Identify which cell holds the provided text, then report its (X, Y) central coordinate. 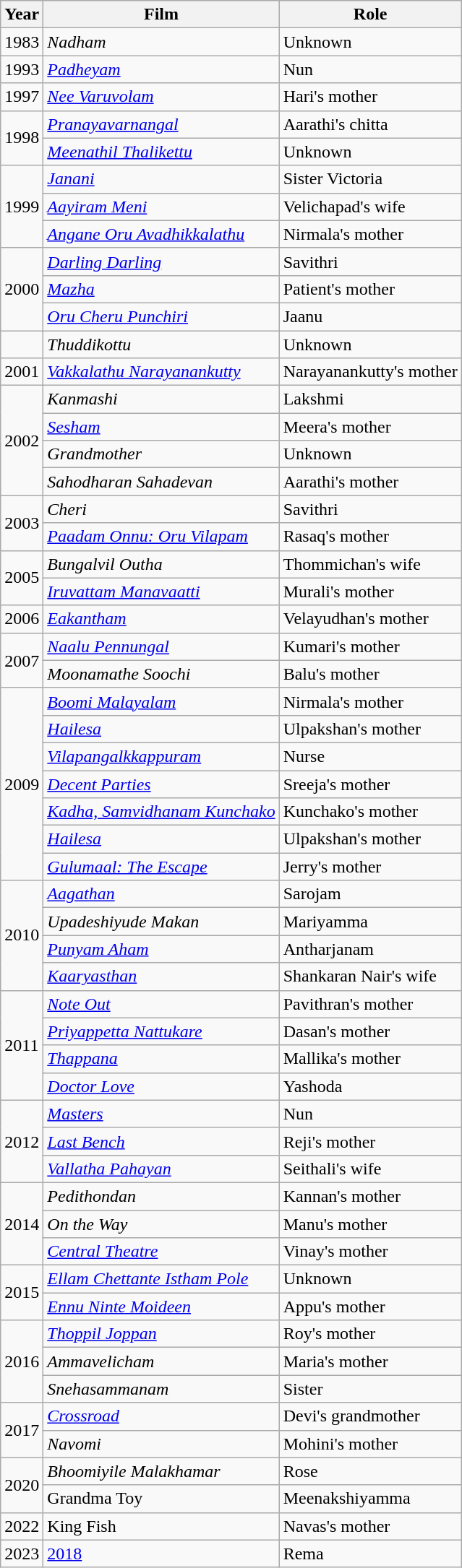
2007 (22, 660)
2020 (22, 1485)
Janani (161, 179)
Year (22, 14)
Seithali's wife (370, 1169)
Meera's mother (370, 427)
Sister (370, 1389)
Ellam Chettante Istham Pole (161, 1279)
Snehasammanam (161, 1389)
Thappana (161, 1059)
2014 (22, 1223)
Sister Victoria (370, 179)
Kumari's mother (370, 646)
Vallatha Pahayan (161, 1169)
Narayanankutty's mother (370, 372)
Eakantham (161, 619)
Jerry's mother (370, 867)
Navas's mother (370, 1526)
Navomi (161, 1444)
Ammavelicham (161, 1361)
Devi's grandmother (370, 1416)
Last Bench (161, 1141)
Rasaq's mother (370, 537)
Sarojam (370, 894)
Ennu Ninte Moideen (161, 1307)
Aagathan (161, 894)
Reji's mother (370, 1141)
Lakshmi (370, 399)
Patient's mother (370, 289)
Kunchako's mother (370, 812)
Oru Cheru Punchiri (161, 316)
Rose (370, 1471)
Sahodharan Sahadevan (161, 482)
2017 (22, 1430)
Doctor Love (161, 1086)
Murali's mother (370, 592)
Pavithran's mother (370, 1004)
Sreeja's mother (370, 784)
Masters (161, 1114)
Mohini's mother (370, 1444)
Nurse (370, 756)
Punyam Aham (161, 949)
Jaanu (370, 316)
Iruvattam Manavaatti (161, 592)
Darling Darling (161, 261)
Mariyamma (370, 922)
2016 (22, 1361)
2023 (22, 1554)
Velichapad's wife (370, 207)
2002 (22, 441)
Thoppil Joppan (161, 1334)
Role (370, 14)
Gulumaal: The Escape (161, 867)
Nee Varuvolam (161, 97)
Aayiram Meni (161, 207)
Maria's mother (370, 1361)
Central Theatre (161, 1252)
1999 (22, 207)
Angane Oru Avadhikkalathu (161, 234)
2018 (161, 1554)
Moonamathe Soochi (161, 674)
Decent Parties (161, 784)
2011 (22, 1045)
2022 (22, 1526)
Kannan's mother (370, 1196)
Antharjanam (370, 949)
2009 (22, 784)
Paadam Onnu: Oru Vilapam (161, 537)
2006 (22, 619)
Mazha (161, 289)
Cheri (161, 509)
Nadham (161, 42)
2015 (22, 1293)
2012 (22, 1141)
Bhoomiyile Malakhamar (161, 1471)
Naalu Pennungal (161, 646)
Vinay's mother (370, 1252)
Mallika's mother (370, 1059)
Boomi Malayalam (161, 701)
Roy's mother (370, 1334)
Velayudhan's mother (370, 619)
Vakkalathu Narayanankutty (161, 372)
2001 (22, 372)
Thuddikottu (161, 345)
2003 (22, 523)
Thommichan's wife (370, 564)
Kaaryasthan (161, 976)
Appu's mother (370, 1307)
Hari's mother (370, 97)
Yashoda (370, 1086)
1983 (22, 42)
Kanmashi (161, 399)
Upadeshiyude Makan (161, 922)
Pranayavarnangal (161, 124)
Rema (370, 1554)
Meenakshiyamma (370, 1499)
Grandma Toy (161, 1499)
2005 (22, 578)
2010 (22, 935)
Grandmother (161, 454)
Meenathil Thalikettu (161, 152)
Vilapangalkkappuram (161, 756)
Film (161, 14)
Pedithondan (161, 1196)
2000 (22, 289)
Priyappetta Nattukare (161, 1031)
1993 (22, 69)
Manu's mother (370, 1224)
Dasan's mother (370, 1031)
Aarathi's mother (370, 482)
Note Out (161, 1004)
Padheyam (161, 69)
Crossroad (161, 1416)
Bungalvil Outha (161, 564)
Kadha, Samvidhanam Kunchako (161, 812)
Balu's mother (370, 674)
On the Way (161, 1224)
1997 (22, 97)
Aarathi's chitta (370, 124)
Sesham (161, 427)
1998 (22, 138)
Shankaran Nair's wife (370, 976)
King Fish (161, 1526)
